Scan for the cell matching the given text and deliver its (X, Y) coordinate at center. 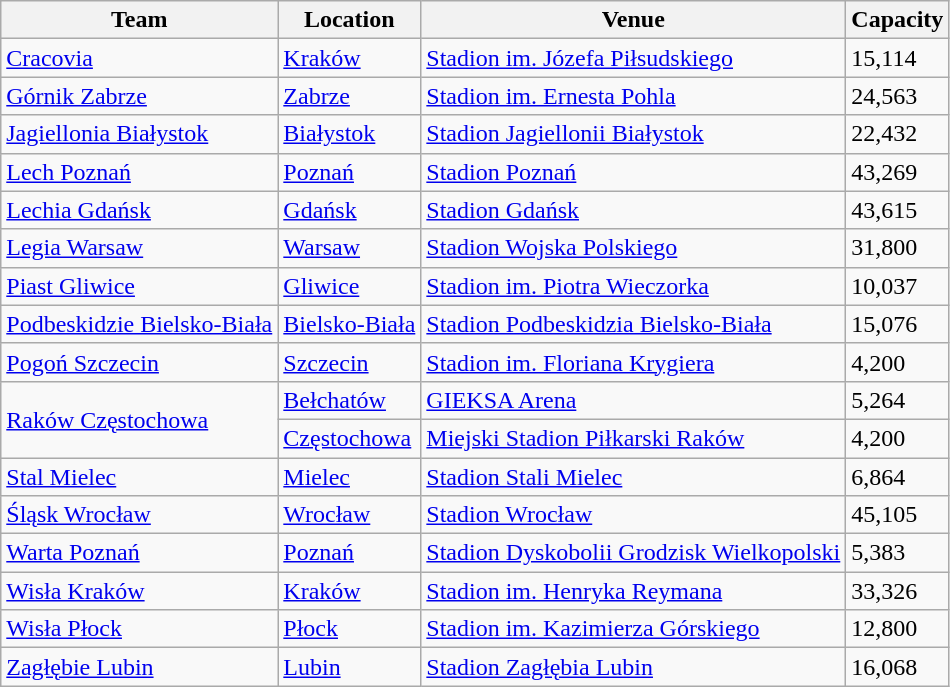
Lubin (350, 667)
43,269 (898, 172)
Pogoń Szczecin (140, 362)
Częstochowa (350, 438)
Bielsko-Biała (350, 324)
Podbeskidzie Bielsko-Biała (140, 324)
Piast Gliwice (140, 286)
12,800 (898, 629)
Raków Częstochowa (140, 419)
Białystok (350, 134)
45,105 (898, 515)
Płock (350, 629)
Stadion Dyskobolii Grodzisk Wielkopolski (634, 553)
Zagłębie Lubin (140, 667)
Górnik Zabrze (140, 96)
Mielec (350, 477)
Miejski Stadion Piłkarski Raków (634, 438)
Jagiellonia Białystok (140, 134)
Cracovia (140, 58)
Stadion Poznań (634, 172)
Wisła Kraków (140, 591)
Zabrze (350, 96)
Lech Poznań (140, 172)
Stadion im. Józefa Piłsudskiego (634, 58)
24,563 (898, 96)
Stadion im. Floriana Krygiera (634, 362)
Gliwice (350, 286)
6,864 (898, 477)
Śląsk Wrocław (140, 515)
Szczecin (350, 362)
Venue (634, 20)
Location (350, 20)
43,615 (898, 210)
Stadion im. Henryka Reymana (634, 591)
Warta Poznań (140, 553)
Stadion im. Piotra Wieczorka (634, 286)
Bełchatów (350, 400)
Stadion Zagłębia Lubin (634, 667)
33,326 (898, 591)
5,383 (898, 553)
Capacity (898, 20)
GIEKSA Arena (634, 400)
Wrocław (350, 515)
Stadion Gdańsk (634, 210)
5,264 (898, 400)
31,800 (898, 248)
Team (140, 20)
Stadion Wrocław (634, 515)
Wisła Płock (140, 629)
15,114 (898, 58)
Stadion Stali Mielec (634, 477)
Gdańsk (350, 210)
Stadion Jagiellonii Białystok (634, 134)
Warsaw (350, 248)
Stadion im. Kazimierza Górskiego (634, 629)
15,076 (898, 324)
10,037 (898, 286)
22,432 (898, 134)
Stadion Wojska Polskiego (634, 248)
Lechia Gdańsk (140, 210)
Legia Warsaw (140, 248)
16,068 (898, 667)
Stal Mielec (140, 477)
Stadion Podbeskidzia Bielsko-Biała (634, 324)
Stadion im. Ernesta Pohla (634, 96)
